Provide the (x, y) coordinate of the cell's center where the given text is located.  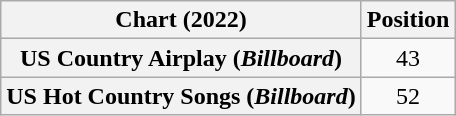
52 (408, 96)
US Hot Country Songs (Billboard) (181, 96)
US Country Airplay (Billboard) (181, 58)
Position (408, 20)
Chart (2022) (181, 20)
43 (408, 58)
